Return the [X, Y] coordinate for the center point of the cell that contains the specified text.  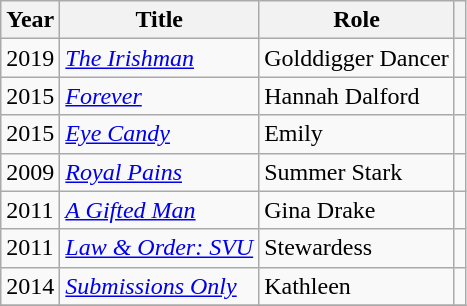
2014 [30, 286]
Hannah Dalford [357, 96]
The Irishman [160, 58]
A Gifted Man [160, 210]
Forever [160, 96]
Role [357, 20]
Submissions Only [160, 286]
2009 [30, 172]
Emily [357, 134]
Law & Order: SVU [160, 248]
Stewardess [357, 248]
Year [30, 20]
Title [160, 20]
Gina Drake [357, 210]
Summer Stark [357, 172]
Eye Candy [160, 134]
2019 [30, 58]
Golddigger Dancer [357, 58]
Kathleen [357, 286]
Royal Pains [160, 172]
